Search for the cell housing the specified text and yield its [X, Y] center coordinate. 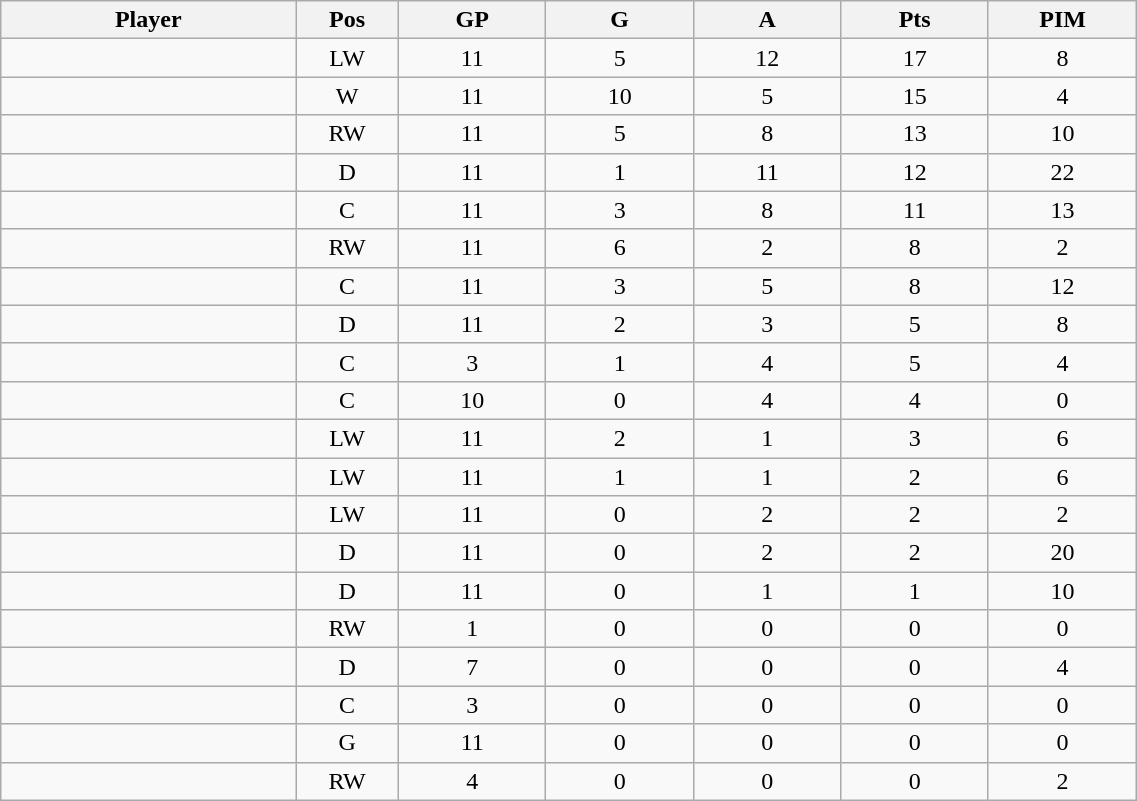
20 [1062, 553]
Pos [348, 20]
Pts [914, 20]
17 [914, 58]
7 [472, 667]
15 [914, 96]
22 [1062, 172]
PIM [1062, 20]
W [348, 96]
GP [472, 20]
A [766, 20]
Player [148, 20]
